Detect which cell encompasses the target text, then output its [X, Y] center coordinate. 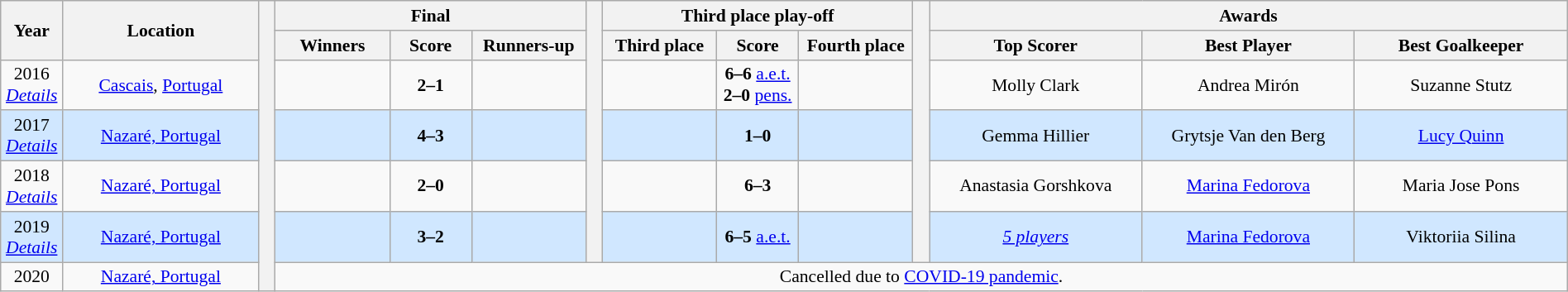
Grytsje Van den Berg [1249, 136]
Year [31, 30]
Anastasia Gorshkova [1035, 187]
2–1 [430, 84]
5 players [1035, 237]
Winners [332, 45]
Location [160, 30]
2017 Details [31, 136]
Third place play-off [758, 16]
3–2 [430, 237]
Cancelled due to COVID-19 pandemic. [921, 277]
6–6 a.e.t. 2–0 pens. [758, 84]
2020 [31, 277]
Cascais, Portugal [160, 84]
6–5 a.e.t. [758, 237]
Best Goalkeeper [1460, 45]
Third place [659, 45]
2016 Details [31, 84]
1–0 [758, 136]
6–3 [758, 187]
Viktoriia Silina [1460, 237]
Final [431, 16]
Best Player [1249, 45]
Lucy Quinn [1460, 136]
Fourth place [856, 45]
2019 Details [31, 237]
Molly Clark [1035, 84]
Suzanne Stutz [1460, 84]
4–3 [430, 136]
Top Scorer [1035, 45]
2018 Details [31, 187]
Gemma Hillier [1035, 136]
Awards [1249, 16]
Maria Jose Pons [1460, 187]
Andrea Mirón [1249, 84]
2–0 [430, 187]
Runners-up [528, 45]
